Search for the cell housing the specified text and yield its [x, y] center coordinate. 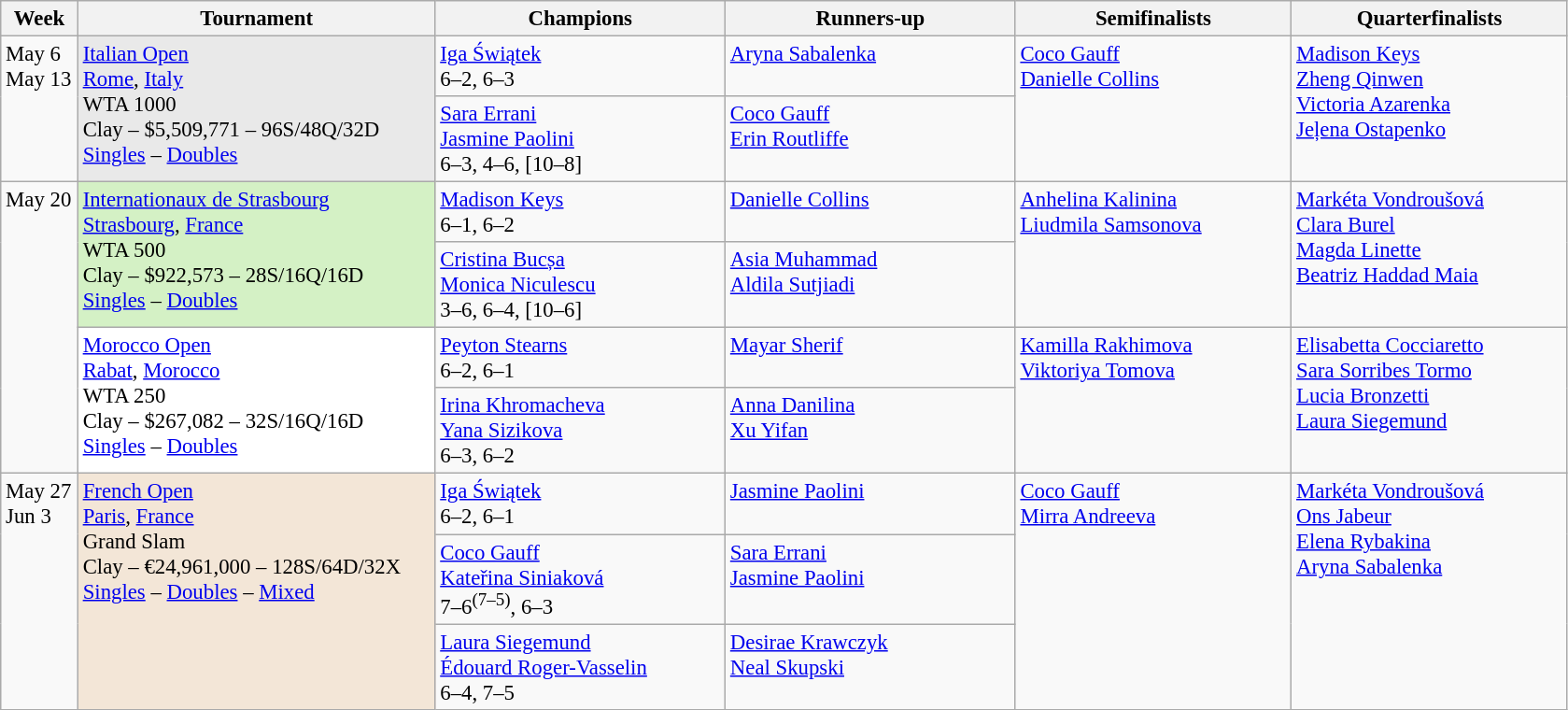
Anhelina Kalinina Liudmila Samsonova [1153, 255]
Coco Gauff Danielle Collins [1153, 109]
Madison Keys 6–1, 6–2 [581, 213]
Jasmine Paolini [870, 504]
Markéta Vondroušová Clara Burel Magda Linette Beatriz Haddad Maia [1430, 255]
Aryna Sabalenka [870, 67]
Semifinalists [1153, 19]
Morocco Open Rabat, Morocco WTA 250 Clay – $267,082 – 32S/16Q/16D Singles – Doubles [256, 401]
Iga Świątek 6–2, 6–1 [581, 504]
Cristina Bucșa Monica Niculescu 3–6, 6–4, [10–6] [581, 285]
Desirae Krawczyk Neal Skupski [870, 667]
Sara Errani Jasmine Paolini 6–3, 4–6, [10–8] [581, 139]
Week [39, 19]
Markéta Vondroušová Ons Jabeur Elena Rybakina Aryna Sabalenka [1430, 591]
May 6 May 13 [39, 109]
Runners-up [870, 19]
Elisabetta Cocciaretto Sara Sorribes Tormo Lucia Bronzetti Laura Siegemund [1430, 401]
Italian Open Rome, Italy WTA 1000 Clay – $5,509,771 – 96S/48Q/32D Singles – Doubles [256, 109]
Kamilla Rakhimova Viktoriya Tomova [1153, 401]
Sara Errani Jasmine Paolini [870, 579]
Irina Khromacheva Yana Sizikova 6–3, 6–2 [581, 432]
Coco Gauff Erin Routliffe [870, 139]
Anna Danilina Xu Yifan [870, 432]
Internationaux de Strasbourg Strasbourg, France WTA 500 Clay – $922,573 – 28S/16Q/16D Singles – Doubles [256, 255]
Champions [581, 19]
Madison Keys Zheng Qinwen Victoria Azarenka Jeļena Ostapenko [1430, 109]
Coco Gauff Mirra Andreeva [1153, 591]
Tournament [256, 19]
Quarterfinalists [1430, 19]
May 27 Jun 3 [39, 591]
Iga Świątek 6–2, 6–3 [581, 67]
Coco Gauff Kateřina Siniaková 7–6(7–5), 6–3 [581, 579]
Peyton Stearns 6–2, 6–1 [581, 359]
May 20 [39, 328]
Asia Muhammad Aldila Sutjiadi [870, 285]
Danielle Collins [870, 213]
Mayar Sherif [870, 359]
French Open Paris, France Grand Slam Clay – €24,961,000 – 128S/64D/32X Singles – Doubles – Mixed [256, 591]
Laura Siegemund Édouard Roger-Vasselin 6–4, 7–5 [581, 667]
